Capture the cell that displays the provided text and extract its (X, Y) central coordinate. 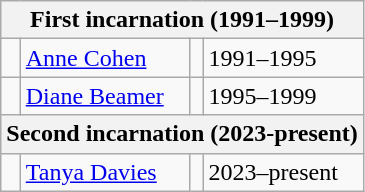
Tanya Davies (105, 172)
Second incarnation (2023-present) (182, 134)
Diane Beamer (105, 96)
1995–1999 (283, 96)
1991–1995 (283, 58)
First incarnation (1991–1999) (182, 20)
2023–present (283, 172)
Anne Cohen (105, 58)
